Pinpoint the cell where the given text exists, returning its [x, y] midpoint coordinate. 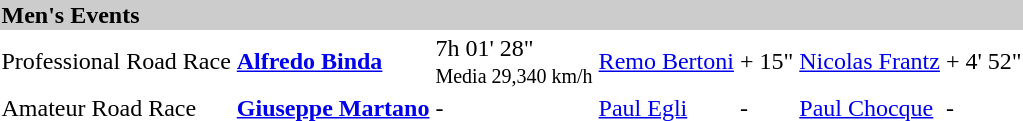
+ 15" [766, 62]
Professional Road Race [116, 62]
Men's Events [512, 15]
7h 01' 28"Media 29,340 km/h [514, 62]
Alfredo Binda [333, 62]
+ 4' 52" [984, 62]
Remo Bertoni [666, 62]
Nicolas Frantz [870, 62]
